Identify which cell holds the provided text, then report its [x, y] central coordinate. 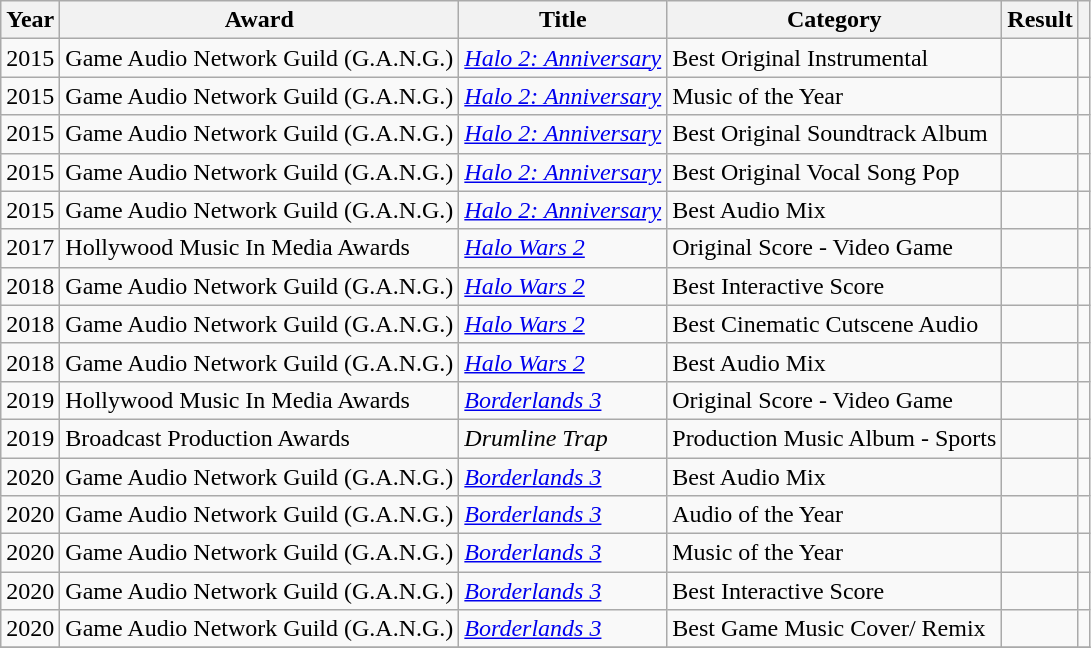
Best Original Instrumental [834, 58]
Title [563, 20]
Audio of the Year [834, 515]
Broadcast Production Awards [260, 438]
Drumline Trap [563, 438]
Best Game Music Cover/ Remix [834, 629]
Year [30, 20]
Result [1040, 20]
2017 [30, 248]
Award [260, 20]
Best Original Soundtrack Album [834, 134]
Best Cinematic Cutscene Audio [834, 324]
Category [834, 20]
Production Music Album - Sports [834, 438]
Best Original Vocal Song Pop [834, 172]
